Detect which cell encompasses the target text, then output its [X, Y] center coordinate. 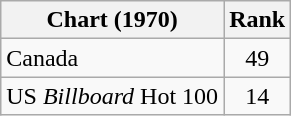
Chart (1970) [112, 20]
14 [258, 96]
49 [258, 58]
Canada [112, 58]
US Billboard Hot 100 [112, 96]
Rank [258, 20]
